Locate the cell with the specified text and output its [x, y] center coordinate. 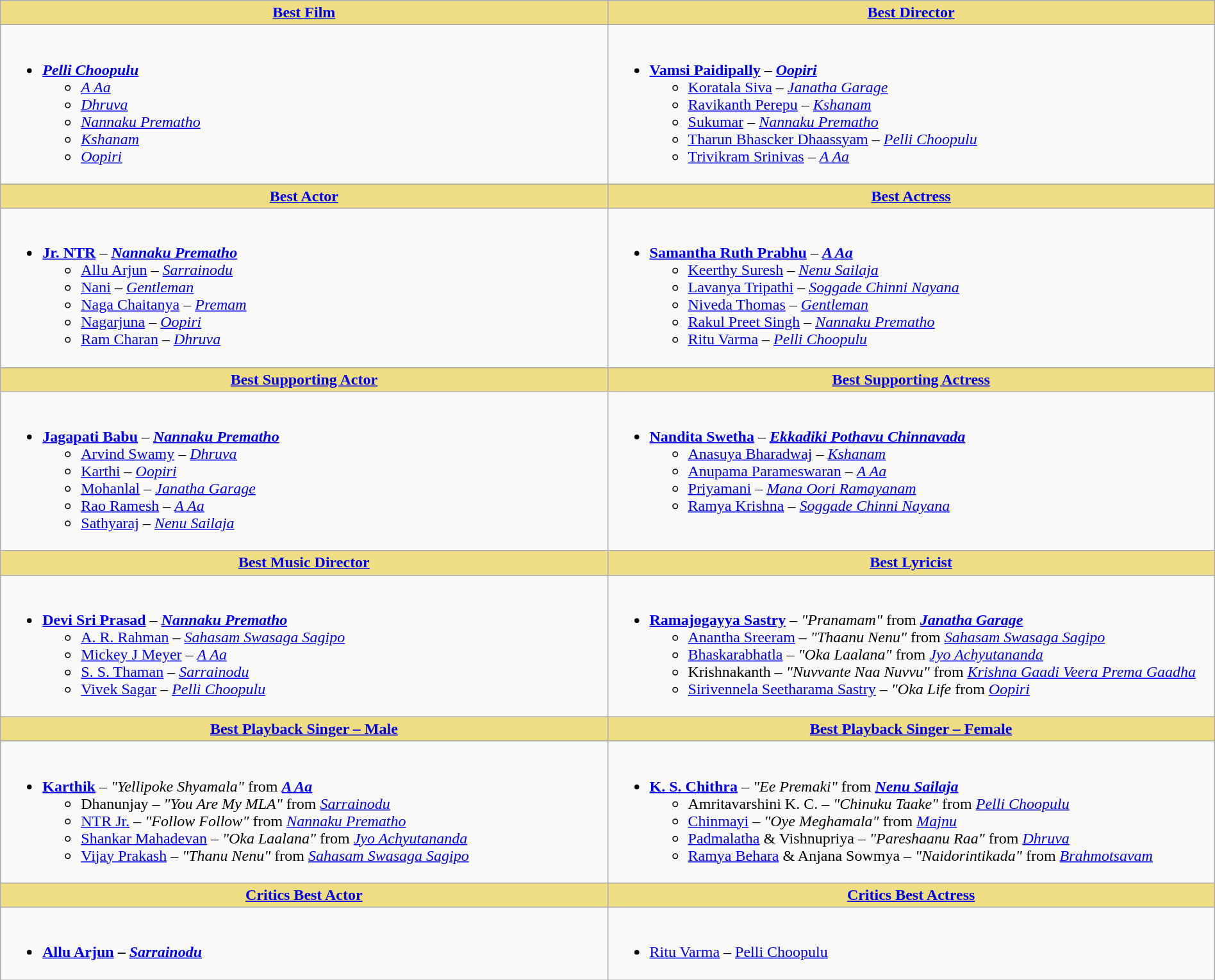
Critics Best Actor [304, 895]
Critics Best Actress [911, 895]
Best Actor [304, 196]
Best Playback Singer – Male [304, 729]
Jagapati Babu – Nannaku PremathoArvind Swamy – DhruvaKarthi – OopiriMohanlal – Janatha GarageRao Ramesh – A AaSathyaraj – Nenu Sailaja [304, 471]
Best Lyricist [911, 563]
Best Film [304, 13]
Best Playback Singer – Female [911, 729]
Allu Arjun – Sarrainodu [304, 943]
Best Supporting Actor [304, 379]
Jr. NTR – Nannaku PremathoAllu Arjun – SarrainoduNani – GentlemanNaga Chaitanya – PremamNagarjuna – OopiriRam Charan – Dhruva [304, 288]
Pelli ChoopuluA AaDhruvaNannaku PremathoKshanamOopiri [304, 104]
Best Supporting Actress [911, 379]
Best Director [911, 13]
Devi Sri Prasad – Nannaku PremathoA. R. Rahman – Sahasam Swasaga SagipoMickey J Meyer – A AaS. S. Thaman – SarrainoduVivek Sagar – Pelli Choopulu [304, 646]
Best Music Director [304, 563]
Best Actress [911, 196]
Ritu Varma – Pelli Choopulu [911, 943]
